Find where the given text appears and provide that cell's center as (X, Y) coordinate. 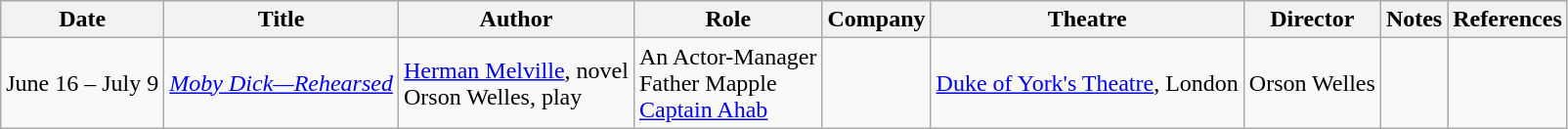
Orson Welles (1312, 83)
Author (516, 20)
Duke of York's Theatre, London (1087, 83)
Moby Dick—Rehearsed (282, 83)
Date (82, 20)
Company (876, 20)
Notes (1414, 20)
References (1507, 20)
An Actor-ManagerFather MappleCaptain Ahab (727, 83)
Director (1312, 20)
Title (282, 20)
Role (727, 20)
Theatre (1087, 20)
Herman Melville, novelOrson Welles, play (516, 83)
June 16 – July 9 (82, 83)
